Identify which cell holds the provided text, then report its (x, y) central coordinate. 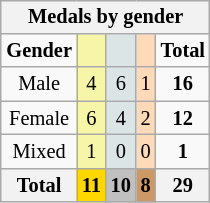
12 (183, 118)
29 (183, 185)
16 (183, 84)
11 (92, 185)
Male (38, 84)
2 (146, 118)
10 (121, 185)
Gender (38, 51)
Mixed (38, 152)
Medals by gender (105, 17)
8 (146, 185)
Female (38, 118)
